Search for the cell housing the specified text and yield its [x, y] center coordinate. 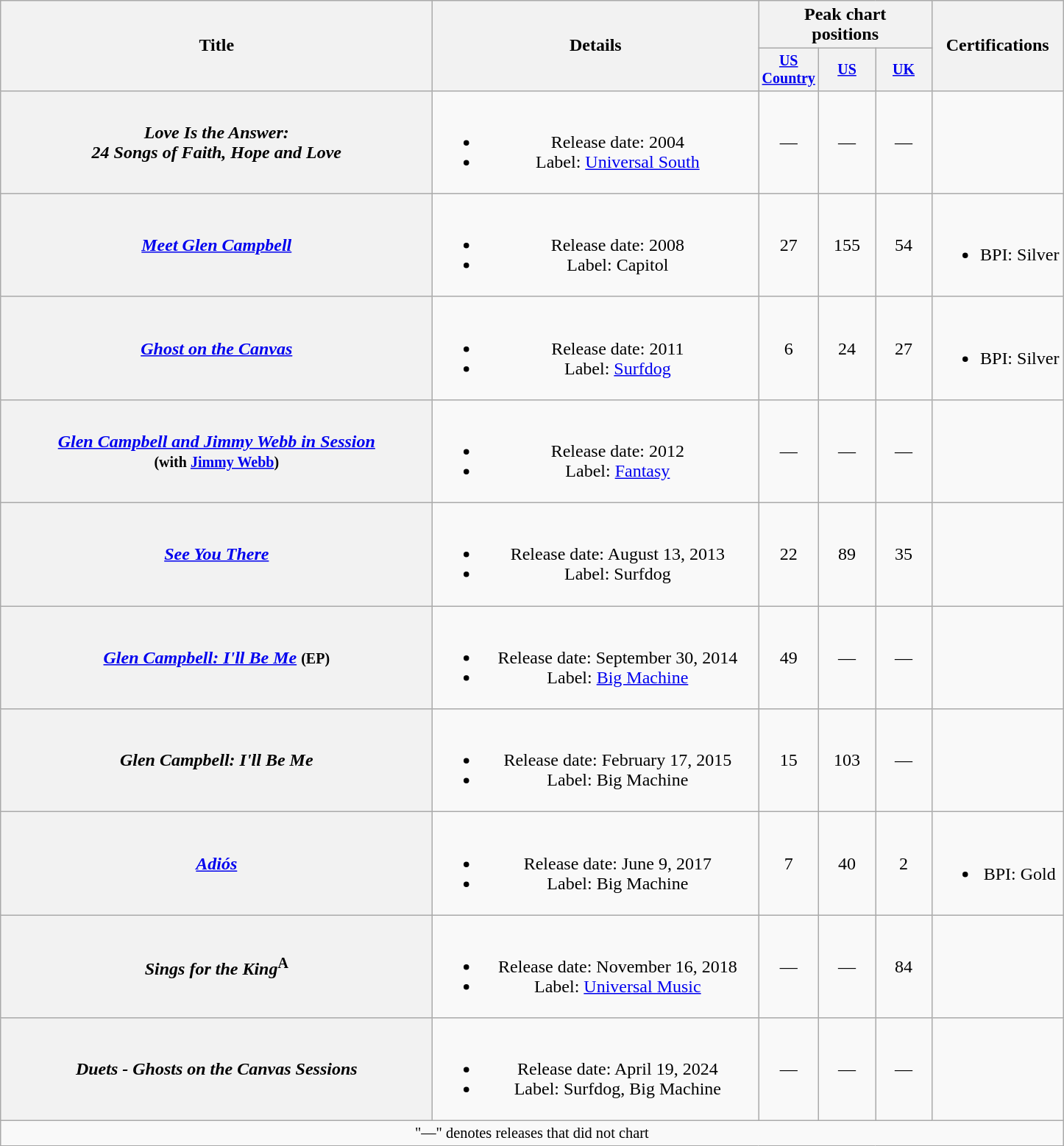
103 [848, 761]
Ghost on the Canvas [216, 348]
Glen Campbell and Jimmy Webb in Session(with Jimmy Webb) [216, 451]
Release date: April 19, 2024Label: Surfdog, Big Machine [596, 1070]
6 [789, 348]
Duets - Ghosts on the Canvas Sessions [216, 1070]
Adiós [216, 864]
54 [904, 245]
155 [848, 245]
Release date: June 9, 2017Label: Big Machine [596, 864]
Sings for the KingA [216, 967]
Release date: September 30, 2014Label: Big Machine [596, 658]
2 [904, 864]
Certifications [997, 46]
40 [848, 864]
Peak chartpositions [845, 25]
UK [904, 69]
Release date: 2011Label: Surfdog [596, 348]
"—" denotes releases that did not chart [532, 1133]
Release date: February 17, 2015Label: Big Machine [596, 761]
89 [848, 555]
US Country [789, 69]
BPI: Gold [997, 864]
Release date: 2004Label: Universal South [596, 142]
Glen Campbell: I'll Be Me (EP) [216, 658]
Release date: 2008Label: Capitol [596, 245]
Glen Campbell: I'll Be Me [216, 761]
84 [904, 967]
Title [216, 46]
Details [596, 46]
24 [848, 348]
15 [789, 761]
See You There [216, 555]
7 [789, 864]
22 [789, 555]
US [848, 69]
35 [904, 555]
Love Is the Answer:24 Songs of Faith, Hope and Love [216, 142]
Meet Glen Campbell [216, 245]
Release date: November 16, 2018Label: Universal Music [596, 967]
Release date: August 13, 2013Label: Surfdog [596, 555]
49 [789, 658]
Release date: 2012Label: Fantasy [596, 451]
